Output the (X, Y) coordinate of the center of the cell containing the given text.  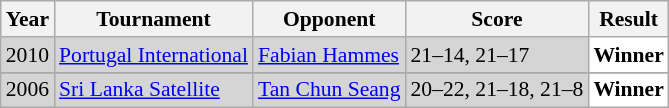
Tan Chun Seang (330, 90)
2006 (28, 90)
21–14, 21–17 (498, 55)
Score (498, 19)
Tournament (154, 19)
Year (28, 19)
Portugal International (154, 55)
Opponent (330, 19)
Result (628, 19)
Fabian Hammes (330, 55)
Sri Lanka Satellite (154, 90)
2010 (28, 55)
20–22, 21–18, 21–8 (498, 90)
